Extract the (x, y) coordinate from the center of the cell holding the provided text.  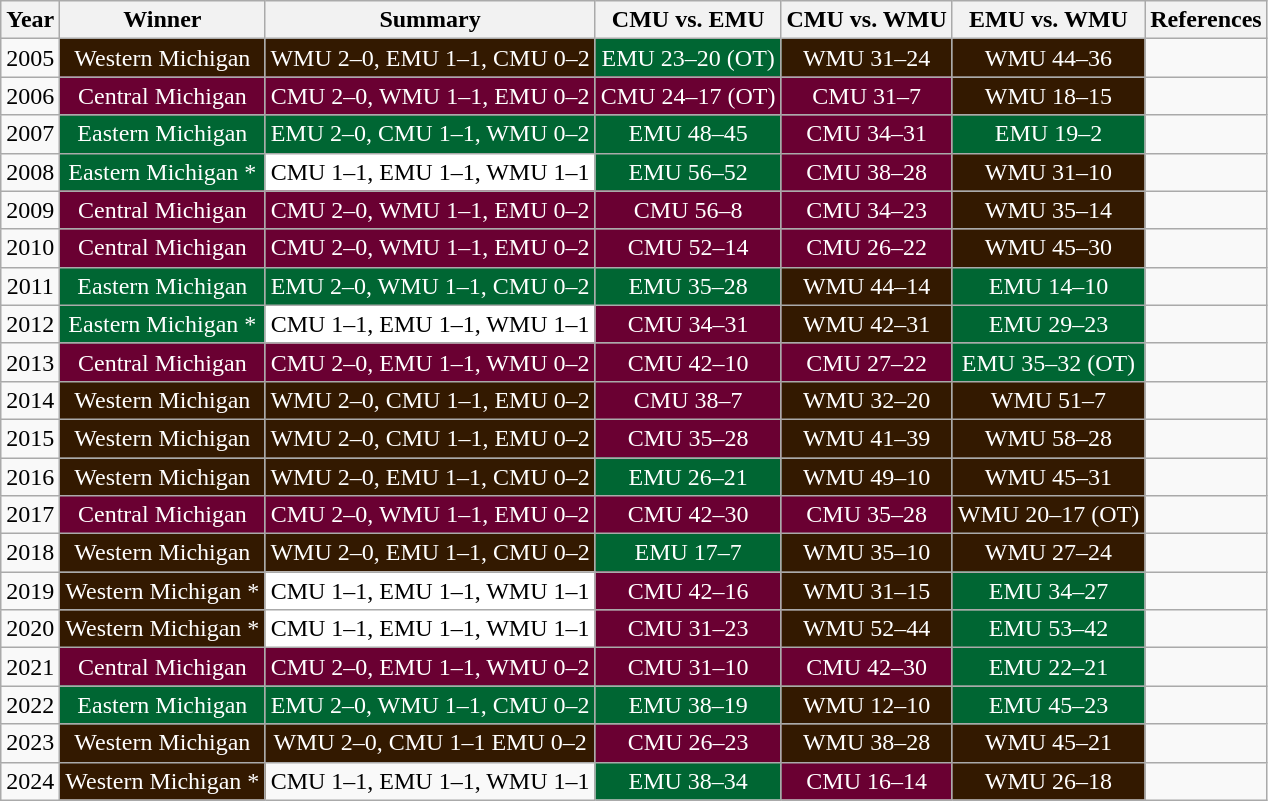
EMU 17–7 (688, 553)
EMU 19–2 (1048, 134)
EMU vs. WMU (1048, 20)
2019 (30, 591)
WMU 45–21 (1048, 743)
WMU 42–31 (866, 324)
WMU 51–7 (1048, 400)
EMU 22–21 (1048, 667)
EMU 26–21 (688, 477)
WMU 2–0, CMU 1–1 EMU 0–2 (430, 743)
CMU 52–14 (688, 248)
WMU 44–14 (866, 286)
WMU 32–20 (866, 400)
WMU 31–15 (866, 591)
2023 (30, 743)
CMU 31–23 (688, 629)
CMU 26–23 (688, 743)
EMU 2–0, CMU 1–1, WMU 0–2 (430, 134)
2018 (30, 553)
CMU 26–22 (866, 248)
WMU 45–31 (1048, 477)
CMU 38–7 (688, 400)
2010 (30, 248)
2012 (30, 324)
2020 (30, 629)
EMU 23–20 (OT) (688, 58)
CMU 34–23 (866, 210)
2006 (30, 96)
EMU 56–52 (688, 172)
WMU 41–39 (866, 438)
WMU 31–10 (1048, 172)
2021 (30, 667)
2013 (30, 362)
References (1206, 20)
CMU 31–7 (866, 96)
EMU 35–32 (OT) (1048, 362)
CMU 56–8 (688, 210)
CMU 24–17 (OT) (688, 96)
2015 (30, 438)
CMU 31–10 (688, 667)
2005 (30, 58)
2008 (30, 172)
WMU 26–18 (1048, 781)
EMU 14–10 (1048, 286)
WMU 44–36 (1048, 58)
2011 (30, 286)
EMU 48–45 (688, 134)
WMU 35–14 (1048, 210)
CMU vs. EMU (688, 20)
WMU 20–17 (OT) (1048, 515)
2024 (30, 781)
Summary (430, 20)
2022 (30, 705)
WMU 27–24 (1048, 553)
EMU 45–23 (1048, 705)
EMU 38–34 (688, 781)
2007 (30, 134)
EMU 38–19 (688, 705)
WMU 45–30 (1048, 248)
WMU 49–10 (866, 477)
2014 (30, 400)
EMU 29–23 (1048, 324)
CMU 27–22 (866, 362)
2009 (30, 210)
CMU 38–28 (866, 172)
2016 (30, 477)
CMU 42–10 (688, 362)
EMU 35–28 (688, 286)
WMU 38–28 (866, 743)
WMU 52–44 (866, 629)
CMU 16–14 (866, 781)
WMU 18–15 (1048, 96)
2017 (30, 515)
CMU vs. WMU (866, 20)
WMU 31–24 (866, 58)
Winner (162, 20)
WMU 12–10 (866, 705)
Year (30, 20)
WMU 35–10 (866, 553)
CMU 42–16 (688, 591)
EMU 53–42 (1048, 629)
WMU 58–28 (1048, 438)
EMU 34–27 (1048, 591)
